Determine the [X, Y] coordinate at the center of the cell enclosing the given text.  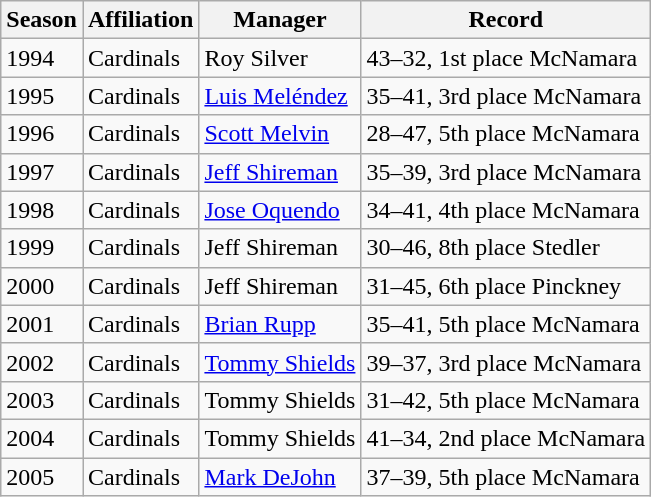
Jose Oquendo [280, 210]
Record [506, 20]
Mark DeJohn [280, 477]
2003 [42, 400]
41–34, 2nd place McNamara [506, 438]
1999 [42, 248]
39–37, 3rd place McNamara [506, 362]
43–32, 1st place McNamara [506, 58]
34–41, 4th place McNamara [506, 210]
2000 [42, 286]
1996 [42, 134]
Brian Rupp [280, 324]
1998 [42, 210]
31–42, 5th place McNamara [506, 400]
1994 [42, 58]
2002 [42, 362]
1995 [42, 96]
1997 [42, 172]
Luis Meléndez [280, 96]
30–46, 8th place Stedler [506, 248]
35–41, 5th place McNamara [506, 324]
31–45, 6th place Pinckney [506, 286]
Manager [280, 20]
Scott Melvin [280, 134]
2004 [42, 438]
2005 [42, 477]
Season [42, 20]
2001 [42, 324]
35–41, 3rd place McNamara [506, 96]
37–39, 5th place McNamara [506, 477]
Affiliation [140, 20]
28–47, 5th place McNamara [506, 134]
Roy Silver [280, 58]
35–39, 3rd place McNamara [506, 172]
